Find where the given text appears and provide that cell's center as (X, Y) coordinate. 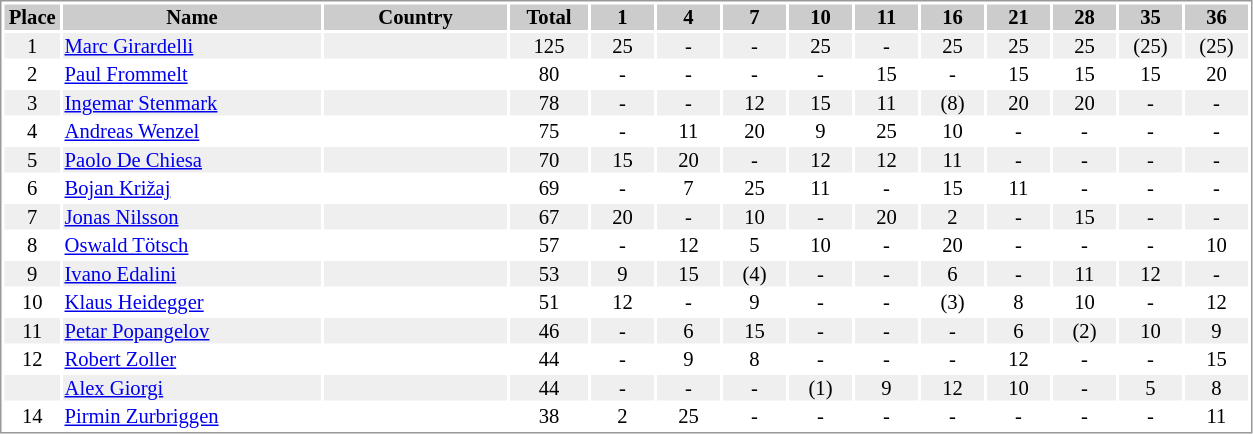
Ingemar Stenmark (192, 103)
Bojan Križaj (192, 189)
53 (549, 274)
16 (952, 17)
78 (549, 103)
51 (549, 303)
75 (549, 131)
Name (192, 17)
46 (549, 331)
14 (32, 417)
Paolo De Chiesa (192, 160)
Total (549, 17)
Alex Giorgi (192, 388)
Jonas Nilsson (192, 217)
Place (32, 17)
21 (1018, 17)
28 (1084, 17)
(4) (754, 274)
3 (32, 103)
35 (1150, 17)
38 (549, 417)
57 (549, 245)
Oswald Tötsch (192, 245)
36 (1216, 17)
Ivano Edalini (192, 274)
67 (549, 217)
(3) (952, 303)
Country (416, 17)
Paul Frommelt (192, 75)
Pirmin Zurbriggen (192, 417)
Klaus Heidegger (192, 303)
Petar Popangelov (192, 331)
125 (549, 46)
(8) (952, 103)
(1) (820, 388)
Andreas Wenzel (192, 131)
69 (549, 189)
70 (549, 160)
Marc Girardelli (192, 46)
(2) (1084, 331)
80 (549, 75)
Robert Zoller (192, 359)
